Search for the cell housing the specified text and yield its (x, y) center coordinate. 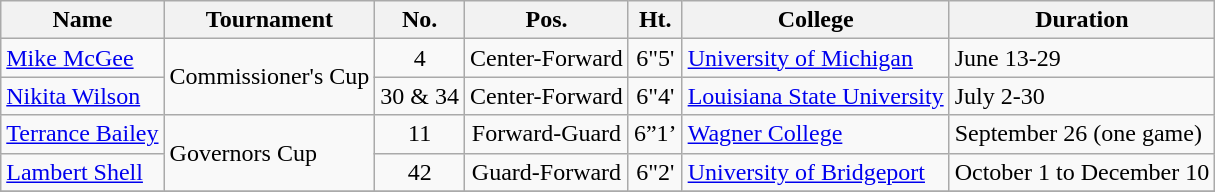
Lambert Shell (82, 172)
30 & 34 (420, 96)
4 (420, 58)
Wagner College (816, 134)
6"4' (655, 96)
Duration (1082, 20)
Pos. (547, 20)
11 (420, 134)
6"5' (655, 58)
Tournament (270, 20)
Nikita Wilson (82, 96)
July 2-30 (1082, 96)
Forward-Guard (547, 134)
University of Michigan (816, 58)
Commissioner's Cup (270, 77)
University of Bridgeport (816, 172)
Terrance Bailey (82, 134)
No. (420, 20)
Guard-Forward (547, 172)
Ht. (655, 20)
Governors Cup (270, 153)
6”1’ (655, 134)
College (816, 20)
June 13-29 (1082, 58)
October 1 to December 10 (1082, 172)
Mike McGee (82, 58)
Louisiana State University (816, 96)
Name (82, 20)
42 (420, 172)
6"2' (655, 172)
September 26 (one game) (1082, 134)
